Capture the cell that displays the provided text and extract its (x, y) central coordinate. 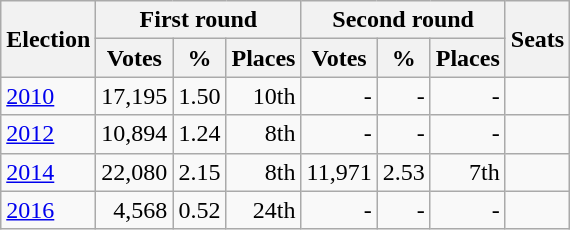
2016 (48, 210)
2014 (48, 172)
1.24 (200, 134)
Election (48, 39)
22,080 (134, 172)
17,195 (134, 96)
First round (198, 20)
2.15 (200, 172)
1.50 (200, 96)
Second round (403, 20)
7th (468, 172)
2012 (48, 134)
10,894 (134, 134)
24th (264, 210)
10th (264, 96)
4,568 (134, 210)
11,971 (339, 172)
2010 (48, 96)
Seats (537, 39)
0.52 (200, 210)
2.53 (404, 172)
